Capture the cell that displays the provided text and extract its (X, Y) central coordinate. 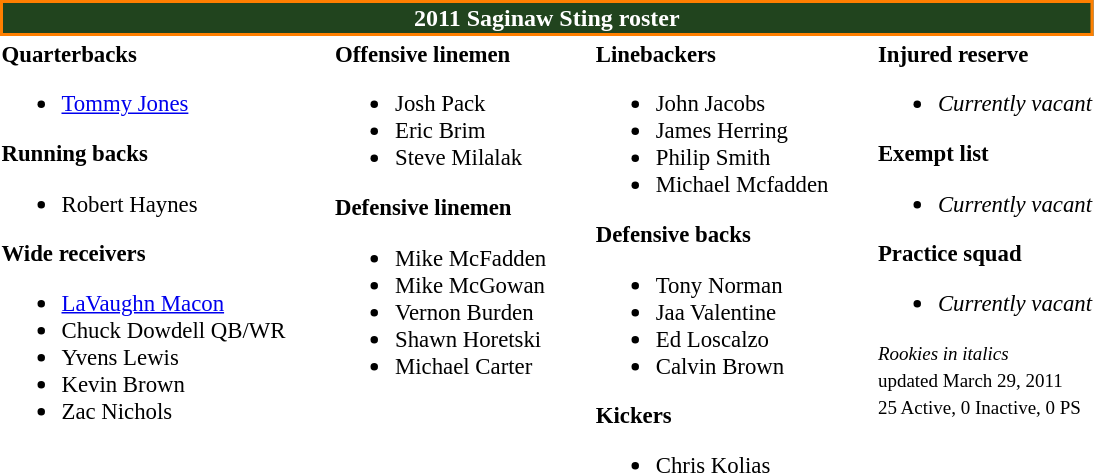
2011 Saginaw Sting roster (547, 18)
